Pinpoint the cell where the given text exists, returning its [X, Y] midpoint coordinate. 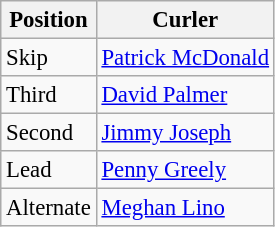
David Palmer [185, 95]
Second [48, 133]
Lead [48, 170]
Skip [48, 58]
Position [48, 20]
Alternate [48, 208]
Third [48, 95]
Patrick McDonald [185, 58]
Jimmy Joseph [185, 133]
Curler [185, 20]
Meghan Lino [185, 208]
Penny Greely [185, 170]
